Return [X, Y] of the center of cell containing provided text 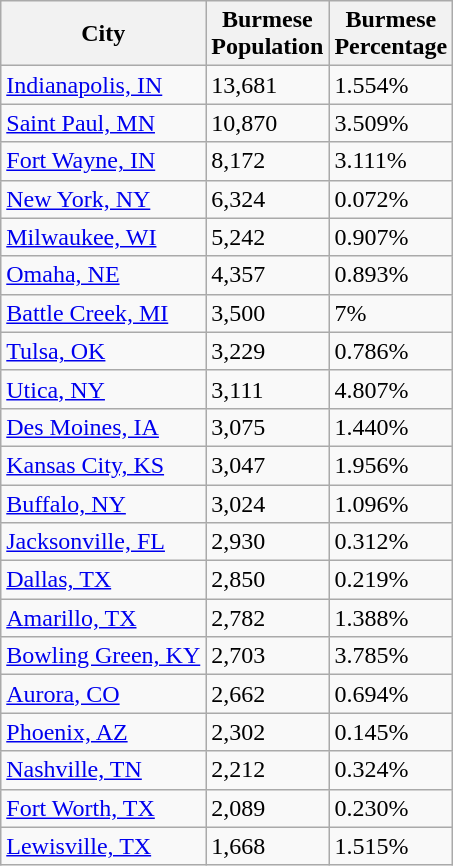
3,229 [268, 351]
6,324 [268, 199]
3.111% [391, 161]
Indianapolis, IN [104, 85]
2,703 [268, 656]
1.388% [391, 618]
0.145% [391, 732]
3,111 [268, 389]
2,850 [268, 580]
Jacksonville, FL [104, 542]
3,047 [268, 465]
Fort Wayne, IN [104, 161]
2,782 [268, 618]
Tulsa, OK [104, 351]
Milwaukee, WI [104, 237]
0.694% [391, 694]
Phoenix, AZ [104, 732]
BurmesePopulation [268, 34]
1.440% [391, 427]
3,075 [268, 427]
3,024 [268, 503]
3.785% [391, 656]
0.893% [391, 275]
3,500 [268, 313]
2,212 [268, 770]
0.312% [391, 542]
Utica, NY [104, 389]
5,242 [268, 237]
Aurora, CO [104, 694]
Nashville, TN [104, 770]
1.515% [391, 846]
Saint Paul, MN [104, 123]
2,302 [268, 732]
8,172 [268, 161]
Bowling Green, KY [104, 656]
0.324% [391, 770]
Amarillo, TX [104, 618]
3.509% [391, 123]
13,681 [268, 85]
4.807% [391, 389]
Lewisville, TX [104, 846]
Kansas City, KS [104, 465]
1.096% [391, 503]
7% [391, 313]
BurmesePercentage [391, 34]
1.956% [391, 465]
1,668 [268, 846]
Battle Creek, MI [104, 313]
10,870 [268, 123]
0.219% [391, 580]
0.786% [391, 351]
2,662 [268, 694]
0.072% [391, 199]
Fort Worth, TX [104, 808]
City [104, 34]
Des Moines, IA [104, 427]
Buffalo, NY [104, 503]
1.554% [391, 85]
Omaha, NE [104, 275]
Dallas, TX [104, 580]
2,930 [268, 542]
New York, NY [104, 199]
0.230% [391, 808]
4,357 [268, 275]
2,089 [268, 808]
0.907% [391, 237]
